Scan for the cell matching the given text and deliver its (x, y) coordinate at center. 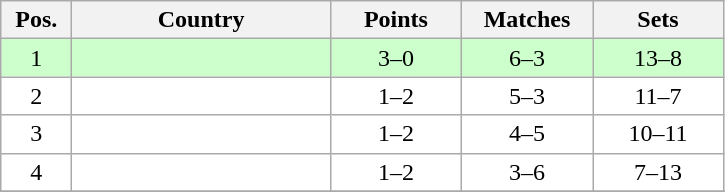
11–7 (658, 96)
2 (36, 96)
Sets (658, 20)
7–13 (658, 172)
4 (36, 172)
10–11 (658, 134)
1 (36, 58)
Country (202, 20)
Points (396, 20)
3 (36, 134)
Matches (526, 20)
3–6 (526, 172)
Pos. (36, 20)
6–3 (526, 58)
13–8 (658, 58)
5–3 (526, 96)
3–0 (396, 58)
4–5 (526, 134)
